From the cell containing the given text, extract its center point as (X, Y) coordinate. 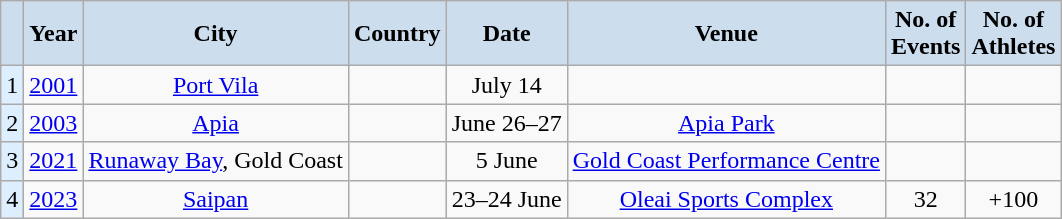
July 14 (506, 85)
No. ofAthletes (1014, 34)
5 June (506, 161)
Date (506, 34)
2021 (54, 161)
1 (12, 85)
2003 (54, 123)
2 (12, 123)
Apia Park (726, 123)
23–24 June (506, 199)
No. of Events (925, 34)
Oleai Sports Complex (726, 199)
Apia (216, 123)
City (216, 34)
2023 (54, 199)
June 26–27 (506, 123)
32 (925, 199)
Runaway Bay, Gold Coast (216, 161)
Saipan (216, 199)
Year (54, 34)
Port Vila (216, 85)
Gold Coast Performance Centre (726, 161)
2001 (54, 85)
4 (12, 199)
3 (12, 161)
Venue (726, 34)
+100 (1014, 199)
Country (397, 34)
